Find where the given text appears and provide that cell's center as [X, Y] coordinate. 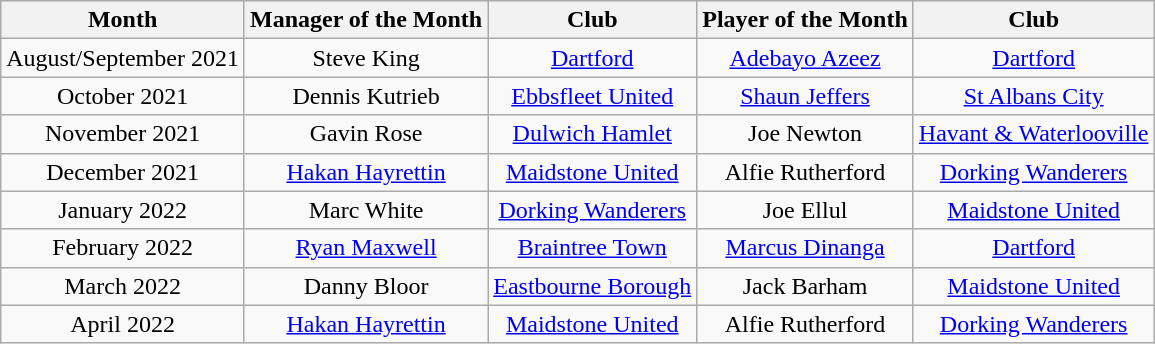
March 2022 [123, 286]
Joe Ellul [806, 210]
Marcus Dinanga [806, 248]
Joe Newton [806, 134]
Dulwich Hamlet [592, 134]
Jack Barham [806, 286]
August/September 2021 [123, 58]
October 2021 [123, 96]
Steve King [366, 58]
Eastbourne Borough [592, 286]
Ebbsfleet United [592, 96]
Havant & Waterlooville [1034, 134]
Ryan Maxwell [366, 248]
January 2022 [123, 210]
April 2022 [123, 324]
Danny Bloor [366, 286]
St Albans City [1034, 96]
Shaun Jeffers [806, 96]
Month [123, 20]
Manager of the Month [366, 20]
December 2021 [123, 172]
Adebayo Azeez [806, 58]
February 2022 [123, 248]
Marc White [366, 210]
November 2021 [123, 134]
Dennis Kutrieb [366, 96]
Player of the Month [806, 20]
Gavin Rose [366, 134]
Braintree Town [592, 248]
